Scan for the cell matching the given text and deliver its [x, y] coordinate at center. 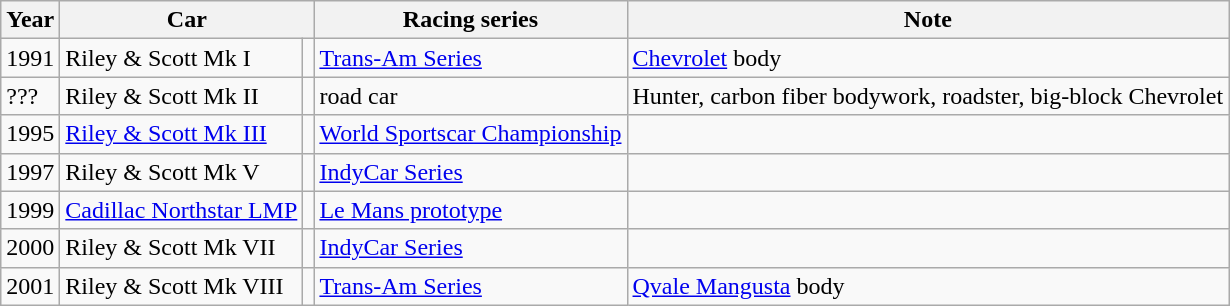
Riley & Scott Mk II [182, 96]
Qvale Mangusta body [928, 286]
World Sportscar Championship [470, 134]
Chevrolet body [928, 58]
Le Mans prototype [470, 210]
1995 [30, 134]
road car [470, 96]
1997 [30, 172]
Riley & Scott Mk I [182, 58]
Riley & Scott Mk VII [182, 248]
Riley & Scott Mk V [182, 172]
??? [30, 96]
Car [187, 20]
2000 [30, 248]
2001 [30, 286]
Cadillac Northstar LMP [182, 210]
Note [928, 20]
Riley & Scott Mk III [182, 134]
Riley & Scott Mk VIII [182, 286]
1991 [30, 58]
Racing series [470, 20]
Hunter, carbon fiber bodywork, roadster, big-block Chevrolet [928, 96]
1999 [30, 210]
Year [30, 20]
